For the text-containing cell, return its midpoint in [x, y] coordinate format. 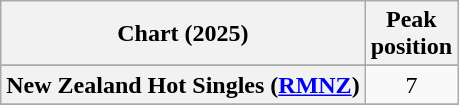
New Zealand Hot Singles (RMNZ) [183, 85]
7 [411, 85]
Peakposition [411, 34]
Chart (2025) [183, 34]
